From the cell containing the given text, extract its center point as (x, y) coordinate. 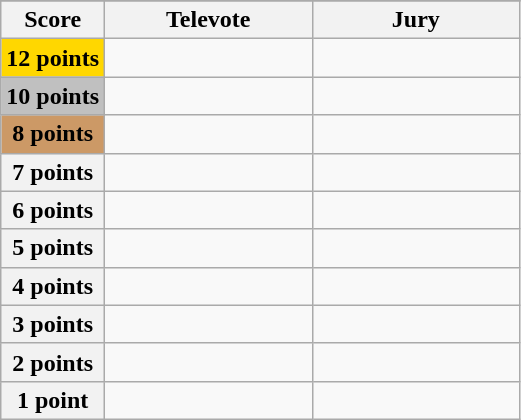
4 points (53, 286)
Televote (209, 20)
2 points (53, 362)
8 points (53, 134)
5 points (53, 248)
6 points (53, 210)
Score (53, 20)
1 point (53, 400)
12 points (53, 58)
7 points (53, 172)
Jury (416, 20)
3 points (53, 324)
10 points (53, 96)
